Pinpoint the cell where the given text exists, returning its [x, y] midpoint coordinate. 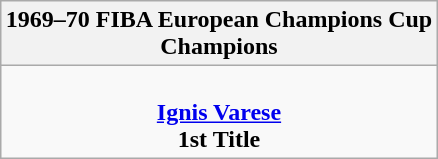
1969–70 FIBA European Champions CupChampions [218, 34]
Ignis Varese 1st Title [218, 112]
